Extract the [X, Y] coordinate from the center of the cell holding the provided text.  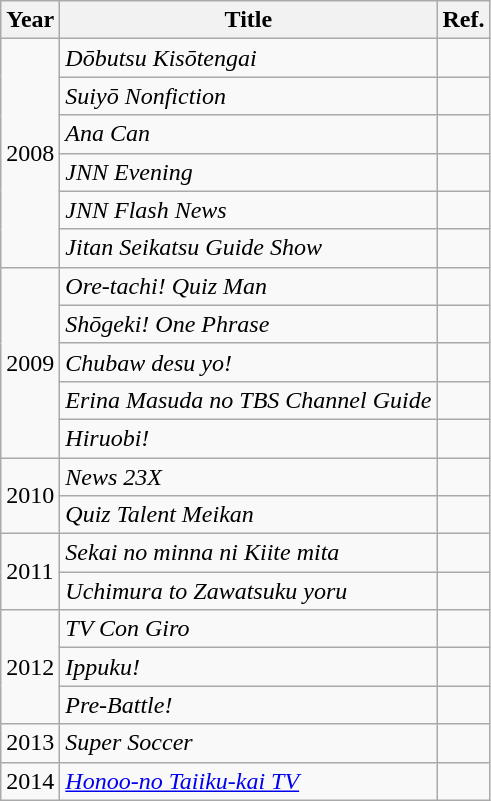
Hiruobi! [248, 438]
Title [248, 20]
Year [30, 20]
Sekai no minna ni Kiite mita [248, 553]
Dōbutsu Kisōtengai [248, 58]
2013 [30, 743]
2012 [30, 667]
Ref. [464, 20]
JNN Evening [248, 172]
2011 [30, 572]
2008 [30, 153]
2014 [30, 781]
Ippuku! [248, 667]
Shōgeki! One Phrase [248, 324]
Chubaw desu yo! [248, 362]
Erina Masuda no TBS Channel Guide [248, 400]
Uchimura to Zawatsuku yoru [248, 591]
Super Soccer [248, 743]
Suiyō Nonfiction [248, 96]
Honoo-no Taiiku-kai TV [248, 781]
TV Con Giro [248, 629]
Jitan Seikatsu Guide Show [248, 248]
2010 [30, 496]
News 23X [248, 477]
Ore-tachi! Quiz Man [248, 286]
2009 [30, 362]
Ana Can [248, 134]
Quiz Talent Meikan [248, 515]
Pre-Battle! [248, 705]
JNN Flash News [248, 210]
